For the text-containing cell, return its midpoint in [x, y] coordinate format. 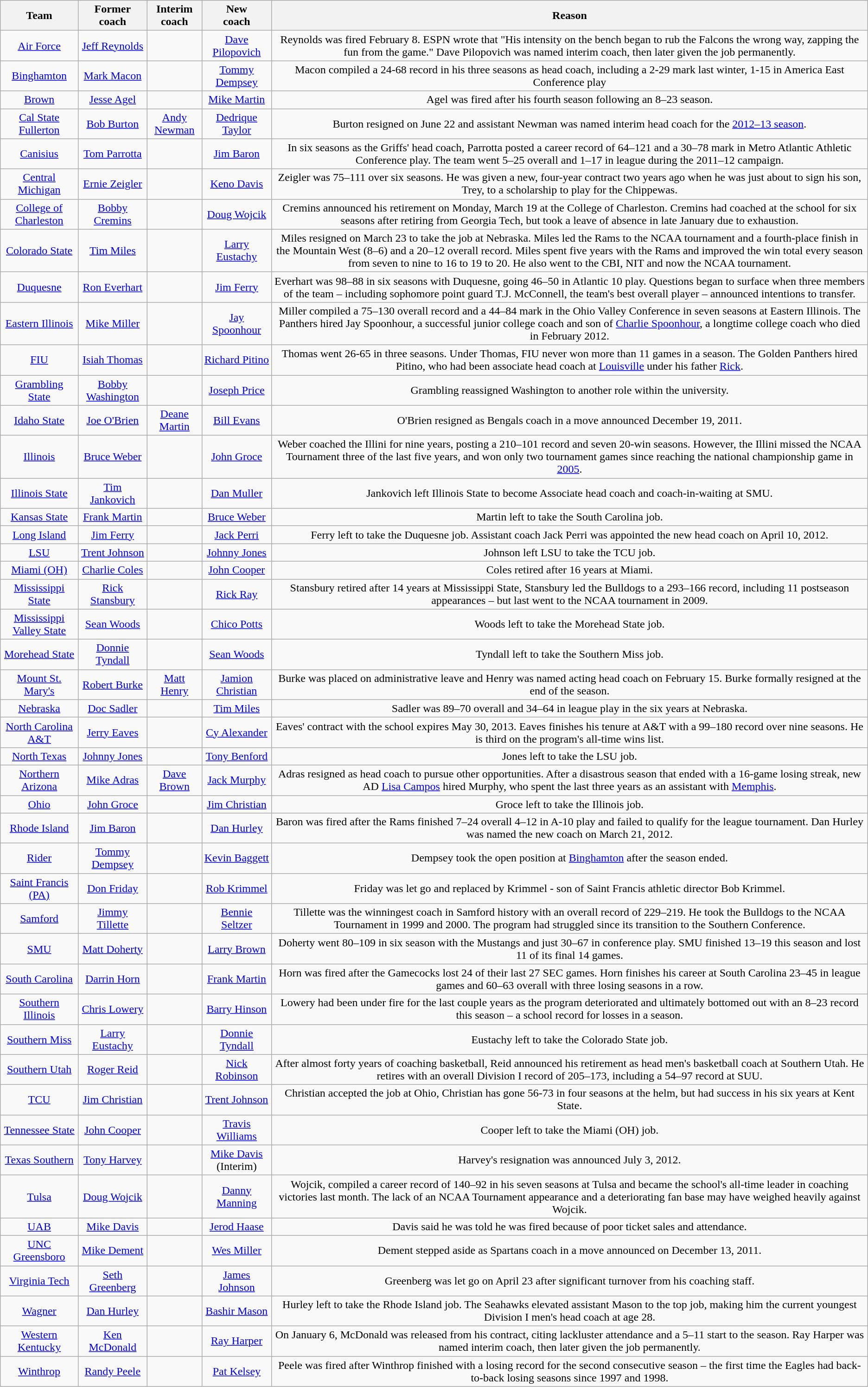
UNC Greensboro [39, 1251]
Deane Martin [174, 420]
Team [39, 16]
Ohio [39, 804]
Dave Pilopovich [236, 45]
Bobby Washington [112, 390]
Mike Adras [112, 780]
Rider [39, 858]
Christian accepted the job at Ohio, Christian has gone 56-73 in four seasons at the helm, but had success in his six years at Kent State. [570, 1099]
Greenberg was let go on April 23 after significant turnover from his coaching staff. [570, 1280]
Roger Reid [112, 1070]
James Johnson [236, 1280]
Andy Newman [174, 123]
Idaho State [39, 420]
Mike Davis [112, 1226]
Jankovich left Illinois State to become Associate head coach and coach-in-waiting at SMU. [570, 494]
Sadler was 89–70 overall and 34–64 in league play in the six years at Nebraska. [570, 708]
Interimcoach [174, 16]
Coles retired after 16 years at Miami. [570, 570]
Southern Miss [39, 1039]
Mark Macon [112, 76]
Jack Murphy [236, 780]
Mike Dement [112, 1251]
Long Island [39, 535]
Northern Arizona [39, 780]
Grambling reassigned Washington to another role within the university. [570, 390]
Darrin Horn [112, 979]
Doc Sadler [112, 708]
Tulsa [39, 1196]
Formercoach [112, 16]
Morehead State [39, 654]
Grambling State [39, 390]
SMU [39, 949]
UAB [39, 1226]
Travis Williams [236, 1130]
LSU [39, 552]
Wes Miller [236, 1251]
Jeff Reynolds [112, 45]
Kansas State [39, 517]
Tennessee State [39, 1130]
Davis said he was told he was fired because of poor ticket sales and attendance. [570, 1226]
Joseph Price [236, 390]
Ray Harper [236, 1342]
Rob Krimmel [236, 889]
Binghamton [39, 76]
Tony Harvey [112, 1160]
Jamion Christian [236, 685]
Mike Martin [236, 100]
Jones left to take the LSU job. [570, 756]
College of Charleston [39, 214]
Tom Parrotta [112, 154]
Dan Muller [236, 494]
Seth Greenberg [112, 1280]
Burke was placed on administrative leave and Henry was named acting head coach on February 15. Burke formally resigned at the end of the season. [570, 685]
Dedrique Taylor [236, 123]
Dave Brown [174, 780]
Groce left to take the Illinois job. [570, 804]
Bill Evans [236, 420]
Charlie Coles [112, 570]
Kevin Baggett [236, 858]
Air Force [39, 45]
Burton resigned on June 22 and assistant Newman was named interim head coach for the 2012–13 season. [570, 123]
Mike Miller [112, 323]
Harvey's resignation was announced July 3, 2012. [570, 1160]
Jay Spoonhour [236, 323]
Texas Southern [39, 1160]
Virginia Tech [39, 1280]
Nick Robinson [236, 1070]
Matt Henry [174, 685]
Colorado State [39, 250]
Pat Kelsey [236, 1371]
Isiah Thomas [112, 360]
Johnson left LSU to take the TCU job. [570, 552]
Keno Davis [236, 184]
Bobby Cremins [112, 214]
Robert Burke [112, 685]
Rick Ray [236, 594]
Mount St. Mary's [39, 685]
Western Kentucky [39, 1342]
Chico Potts [236, 624]
TCU [39, 1099]
Bob Burton [112, 123]
Macon compiled a 24-68 record in his three seasons as head coach, including a 2-29 mark last winter, 1-15 in America East Conference play [570, 76]
Jerry Eaves [112, 732]
Cal State Fullerton [39, 123]
Dempsey took the open position at Binghamton after the season ended. [570, 858]
Matt Doherty [112, 949]
Mississippi Valley State [39, 624]
Ron Everhart [112, 287]
South Carolina [39, 979]
Joe O'Brien [112, 420]
Ken McDonald [112, 1342]
Rick Stansbury [112, 594]
Southern Utah [39, 1070]
Illinois [39, 457]
North Carolina A&T [39, 732]
Ferry left to take the Duquesne job. Assistant coach Jack Perri was appointed the new head coach on April 10, 2012. [570, 535]
Friday was let go and replaced by Krimmel - son of Saint Francis athletic director Bob Krimmel. [570, 889]
Randy Peele [112, 1371]
Martin left to take the South Carolina job. [570, 517]
Samford [39, 918]
Mississippi State [39, 594]
Central Michigan [39, 184]
Tyndall left to take the Southern Miss job. [570, 654]
Richard Pitino [236, 360]
Dement stepped aside as Spartans coach in a move announced on December 13, 2011. [570, 1251]
Winthrop [39, 1371]
Cy Alexander [236, 732]
Nebraska [39, 708]
Jimmy Tillette [112, 918]
Duquesne [39, 287]
Cooper left to take the Miami (OH) job. [570, 1130]
North Texas [39, 756]
Tony Benford [236, 756]
Jack Perri [236, 535]
Rhode Island [39, 828]
Illinois State [39, 494]
Miami (OH) [39, 570]
Ernie Zeigler [112, 184]
Chris Lowery [112, 1009]
Reason [570, 16]
FIU [39, 360]
Don Friday [112, 889]
Southern Illinois [39, 1009]
Saint Francis (PA) [39, 889]
Eustachy left to take the Colorado State job. [570, 1039]
Woods left to take the Morehead State job. [570, 624]
Jerod Haase [236, 1226]
Danny Manning [236, 1196]
Bennie Seltzer [236, 918]
Jesse Agel [112, 100]
Brown [39, 100]
O'Brien resigned as Bengals coach in a move announced December 19, 2011. [570, 420]
Larry Brown [236, 949]
Eastern Illinois [39, 323]
Newcoach [236, 16]
Barry Hinson [236, 1009]
Bashir Mason [236, 1311]
Mike Davis (Interim) [236, 1160]
Tim Jankovich [112, 494]
Canisius [39, 154]
Wagner [39, 1311]
Agel was fired after his fourth season following an 8–23 season. [570, 100]
